For the text-containing cell, return its midpoint in [x, y] coordinate format. 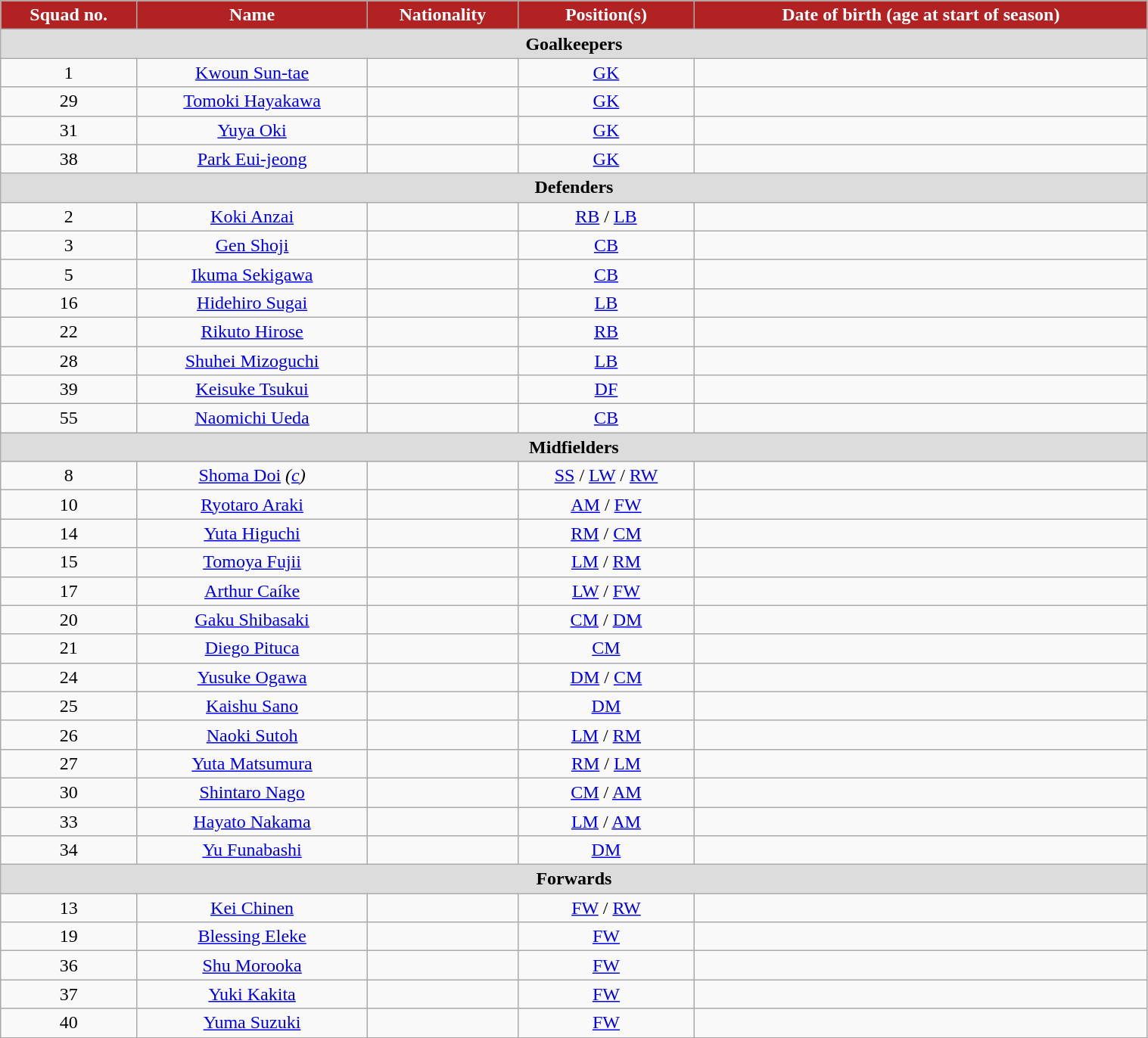
Hidehiro Sugai [253, 303]
Kei Chinen [253, 908]
28 [69, 361]
Goalkeepers [574, 44]
Name [253, 15]
22 [69, 331]
Yuki Kakita [253, 994]
Ikuma Sekigawa [253, 274]
26 [69, 735]
Shuhei Mizoguchi [253, 361]
RB / LB [605, 216]
39 [69, 390]
Date of birth (age at start of season) [921, 15]
2 [69, 216]
Hayato Nakama [253, 821]
10 [69, 505]
Shoma Doi (c) [253, 476]
Koki Anzai [253, 216]
1 [69, 73]
CM / AM [605, 792]
20 [69, 620]
Keisuke Tsukui [253, 390]
Yuta Matsumura [253, 763]
LM / AM [605, 821]
55 [69, 418]
25 [69, 706]
33 [69, 821]
16 [69, 303]
Gen Shoji [253, 245]
Kwoun Sun-tae [253, 73]
8 [69, 476]
FW / RW [605, 908]
34 [69, 850]
24 [69, 677]
Arthur Caíke [253, 591]
19 [69, 937]
DM / CM [605, 677]
Diego Pituca [253, 648]
Shu Morooka [253, 965]
37 [69, 994]
CM [605, 648]
40 [69, 1023]
13 [69, 908]
Yu Funabashi [253, 850]
Park Eui-jeong [253, 159]
RM / LM [605, 763]
Shintaro Nago [253, 792]
21 [69, 648]
36 [69, 965]
Ryotaro Araki [253, 505]
CM / DM [605, 620]
DF [605, 390]
14 [69, 533]
AM / FW [605, 505]
Yuya Oki [253, 130]
31 [69, 130]
Naomichi Ueda [253, 418]
Nationality [442, 15]
27 [69, 763]
Position(s) [605, 15]
Tomoya Fujii [253, 562]
17 [69, 591]
3 [69, 245]
Yuma Suzuki [253, 1023]
5 [69, 274]
Midfielders [574, 447]
Gaku Shibasaki [253, 620]
30 [69, 792]
LW / FW [605, 591]
15 [69, 562]
RM / CM [605, 533]
Tomoki Hayakawa [253, 101]
Blessing Eleke [253, 937]
Kaishu Sano [253, 706]
Yuta Higuchi [253, 533]
Yusuke Ogawa [253, 677]
29 [69, 101]
Naoki Sutoh [253, 735]
RB [605, 331]
SS / LW / RW [605, 476]
Forwards [574, 879]
Defenders [574, 188]
Squad no. [69, 15]
Rikuto Hirose [253, 331]
38 [69, 159]
